Capture the cell that displays the provided text and extract its [X, Y] central coordinate. 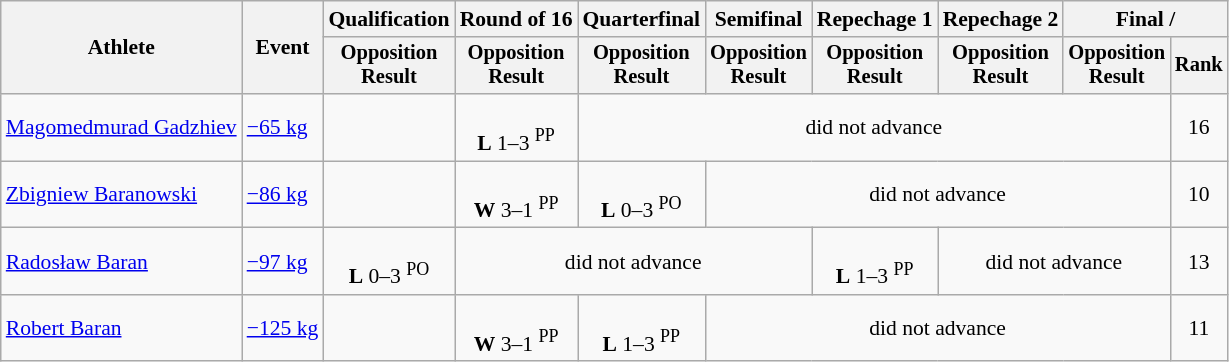
Rank [1199, 66]
Quarterfinal [642, 19]
Robert Baran [122, 328]
Final / [1145, 19]
−86 kg [283, 194]
16 [1199, 128]
11 [1199, 328]
−97 kg [283, 262]
13 [1199, 262]
−125 kg [283, 328]
Qualification [388, 19]
Athlete [122, 48]
Zbigniew Baranowski [122, 194]
Semifinal [758, 19]
Radosław Baran [122, 262]
10 [1199, 194]
Repechage 1 [875, 19]
Event [283, 48]
Magomedmurad Gadzhiev [122, 128]
Repechage 2 [1001, 19]
−65 kg [283, 128]
Round of 16 [516, 19]
